Capture the cell that displays the provided text and extract its (X, Y) central coordinate. 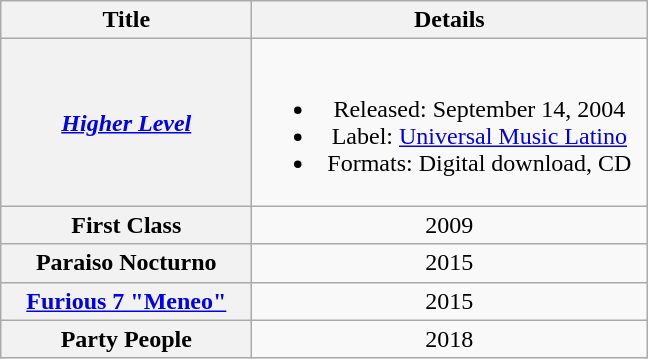
First Class (126, 225)
Title (126, 20)
Furious 7 "Meneo" (126, 301)
2018 (450, 339)
Released: September 14, 2004Label: Universal Music LatinoFormats: Digital download, CD (450, 122)
2009 (450, 225)
Details (450, 20)
Higher Level (126, 122)
Party People (126, 339)
Paraiso Nocturno (126, 263)
